Determine the (X, Y) coordinate at the center of the cell enclosing the given text.  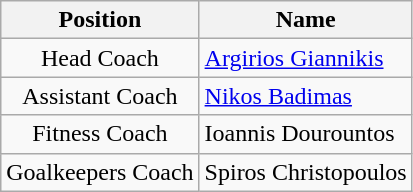
Position (100, 20)
Head Coach (100, 58)
Goalkeepers Coach (100, 172)
Fitness Coach (100, 134)
Nikos Badimas (306, 96)
Argirios Giannikis (306, 58)
Name (306, 20)
Ioannis Dourountos (306, 134)
Spiros Christopoulos (306, 172)
Assistant Coach (100, 96)
